Identify which cell holds the provided text, then report its (x, y) central coordinate. 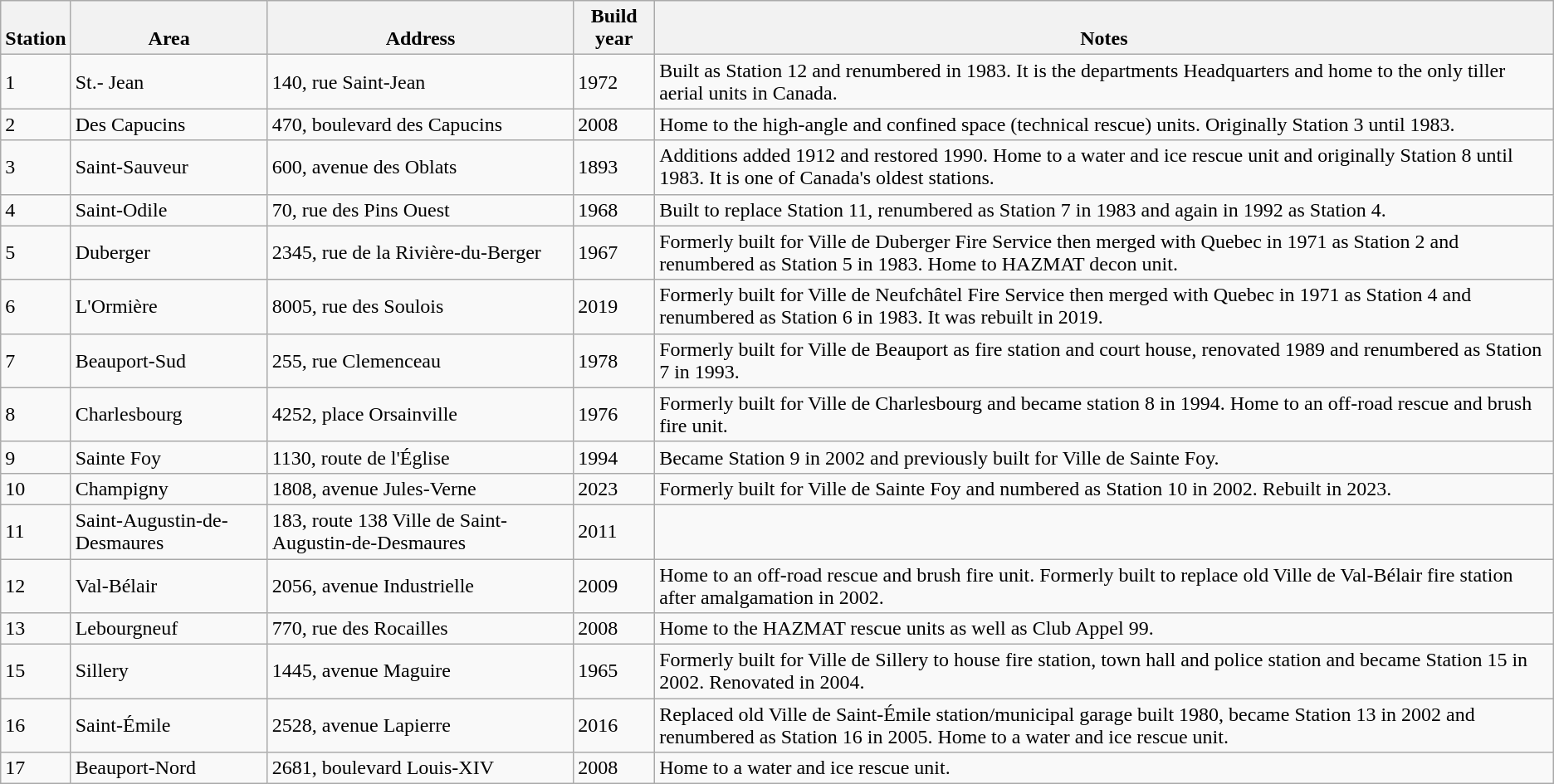
Notes (1104, 28)
Formerly built for Ville de Sainte Foy and numbered as Station 10 in 2002. Rebuilt in 2023. (1104, 489)
Home to the HAZMAT rescue units as well as Club Appel 99. (1104, 629)
1893 (614, 168)
255, rue Clemenceau (420, 360)
Home to an off-road rescue and brush fire unit. Formerly built to replace old Ville de Val-Bélair fire station after amalgamation in 2002. (1104, 586)
1978 (614, 360)
3 (36, 168)
2016 (614, 725)
Saint-Sauveur (169, 168)
2681, boulevard Louis-XIV (420, 768)
1967 (614, 252)
7 (36, 360)
Area (169, 28)
2056, avenue Industrielle (420, 586)
Formerly built for Ville de Charlesbourg and became station 8 in 1994. Home to an off-road rescue and brush fire unit. (1104, 415)
9 (36, 457)
Became Station 9 in 2002 and previously built for Ville de Sainte Foy. (1104, 457)
70, rue des Pins Ouest (420, 210)
11 (36, 531)
17 (36, 768)
13 (36, 629)
Charlesbourg (169, 415)
2019 (614, 307)
Saint-Augustin-de-Desmaures (169, 531)
Built to replace Station 11, renumbered as Station 7 in 1983 and again in 1992 as Station 4. (1104, 210)
1130, route de l'Église (420, 457)
1968 (614, 210)
Lebourgneuf (169, 629)
Address (420, 28)
Station (36, 28)
1445, avenue Maguire (420, 672)
Champigny (169, 489)
15 (36, 672)
2023 (614, 489)
Build year (614, 28)
2528, avenue Lapierre (420, 725)
6 (36, 307)
4252, place Orsainville (420, 415)
183, route 138 Ville de Saint-Augustin-de-Desmaures (420, 531)
1 (36, 81)
16 (36, 725)
Home to a water and ice rescue unit. (1104, 768)
600, avenue des Oblats (420, 168)
Home to the high-angle and confined space (technical rescue) units. Originally Station 3 until 1983. (1104, 124)
5 (36, 252)
Duberger (169, 252)
Val-Bélair (169, 586)
4 (36, 210)
8005, rue des Soulois (420, 307)
140, rue Saint-Jean (420, 81)
770, rue des Rocailles (420, 629)
Des Capucins (169, 124)
470, boulevard des Capucins (420, 124)
Sillery (169, 672)
8 (36, 415)
Formerly built for Ville de Sillery to house fire station, town hall and police station and became Station 15 in 2002. Renovated in 2004. (1104, 672)
Built as Station 12 and renumbered in 1983. It is the departments Headquarters and home to the only tiller aerial units in Canada. (1104, 81)
St.- Jean (169, 81)
Saint-Émile (169, 725)
1965 (614, 672)
Beauport-Nord (169, 768)
12 (36, 586)
L'Ormière (169, 307)
10 (36, 489)
1808, avenue Jules-Verne (420, 489)
1972 (614, 81)
Beauport-Sud (169, 360)
Formerly built for Ville de Beauport as fire station and court house, renovated 1989 and renumbered as Station 7 in 1993. (1104, 360)
2 (36, 124)
1994 (614, 457)
2345, rue de la Rivière-du-Berger (420, 252)
Saint-Odile (169, 210)
2011 (614, 531)
1976 (614, 415)
Sainte Foy (169, 457)
2009 (614, 586)
